Provide the (x, y) coordinate of the cell's center where the given text is located.  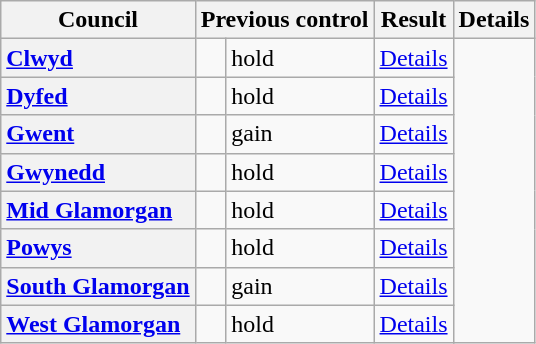
Gwent (98, 134)
Clwyd (98, 58)
Dyfed (98, 96)
West Glamorgan (98, 324)
Previous control (284, 20)
Result (414, 20)
South Glamorgan (98, 286)
Mid Glamorgan (98, 210)
Powys (98, 248)
Council (98, 20)
Gwynedd (98, 172)
